Provide the [x, y] coordinate of the cell's center where the given text is located.  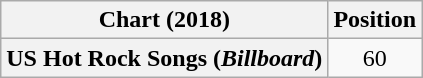
US Hot Rock Songs (Billboard) [164, 58]
Chart (2018) [164, 20]
Position [375, 20]
60 [375, 58]
